Determine the [X, Y] coordinate at the center of the cell enclosing the given text.  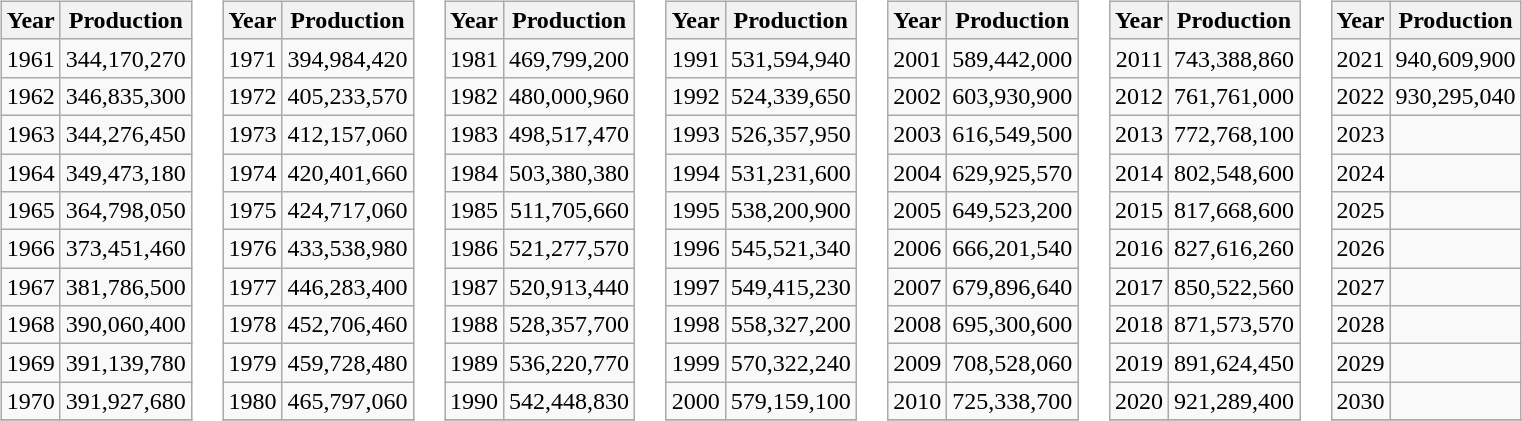
542,448,830 [570, 401]
1996 [696, 249]
891,624,450 [1234, 363]
2013 [1138, 134]
549,415,230 [790, 287]
2021 [1360, 58]
1987 [474, 287]
381,786,500 [126, 287]
469,799,200 [570, 58]
2030 [1360, 401]
446,283,400 [348, 287]
1977 [252, 287]
603,930,900 [1012, 96]
2029 [1360, 363]
1963 [30, 134]
2008 [918, 325]
1974 [252, 173]
2007 [918, 287]
465,797,060 [348, 401]
2016 [1138, 249]
364,798,050 [126, 211]
531,231,600 [790, 173]
1975 [252, 211]
2011 [1138, 58]
761,761,000 [1234, 96]
802,548,600 [1234, 173]
1969 [30, 363]
1984 [474, 173]
2028 [1360, 325]
1983 [474, 134]
827,616,260 [1234, 249]
420,401,660 [348, 173]
2004 [918, 173]
391,927,680 [126, 401]
373,451,460 [126, 249]
1985 [474, 211]
2012 [1138, 96]
817,668,600 [1234, 211]
433,538,980 [348, 249]
649,523,200 [1012, 211]
528,357,700 [570, 325]
452,706,460 [348, 325]
1966 [30, 249]
2017 [1138, 287]
695,300,600 [1012, 325]
772,768,100 [1234, 134]
2010 [918, 401]
1993 [696, 134]
570,322,240 [790, 363]
391,139,780 [126, 363]
1964 [30, 173]
545,521,340 [790, 249]
1988 [474, 325]
2009 [918, 363]
1968 [30, 325]
2026 [1360, 249]
1979 [252, 363]
2003 [918, 134]
1989 [474, 363]
589,442,000 [1012, 58]
2005 [918, 211]
2024 [1360, 173]
930,295,040 [1456, 96]
1994 [696, 173]
2001 [918, 58]
498,517,470 [570, 134]
1972 [252, 96]
708,528,060 [1012, 363]
2006 [918, 249]
666,201,540 [1012, 249]
871,573,570 [1234, 325]
2000 [696, 401]
520,913,440 [570, 287]
1978 [252, 325]
2019 [1138, 363]
1992 [696, 96]
524,339,650 [790, 96]
1995 [696, 211]
1990 [474, 401]
1967 [30, 287]
511,705,660 [570, 211]
526,357,950 [790, 134]
2023 [1360, 134]
394,984,420 [348, 58]
850,522,560 [1234, 287]
2020 [1138, 401]
1980 [252, 401]
616,549,500 [1012, 134]
629,925,570 [1012, 173]
725,338,700 [1012, 401]
2022 [1360, 96]
424,717,060 [348, 211]
1961 [30, 58]
579,159,100 [790, 401]
459,728,480 [348, 363]
346,835,300 [126, 96]
1986 [474, 249]
412,157,060 [348, 134]
480,000,960 [570, 96]
1981 [474, 58]
1962 [30, 96]
1970 [30, 401]
2025 [1360, 211]
536,220,770 [570, 363]
1998 [696, 325]
558,327,200 [790, 325]
743,388,860 [1234, 58]
2014 [1138, 173]
679,896,640 [1012, 287]
2015 [1138, 211]
1965 [30, 211]
521,277,570 [570, 249]
1976 [252, 249]
344,170,270 [126, 58]
503,380,380 [570, 173]
921,289,400 [1234, 401]
405,233,570 [348, 96]
1982 [474, 96]
538,200,900 [790, 211]
1991 [696, 58]
1999 [696, 363]
390,060,400 [126, 325]
1997 [696, 287]
531,594,940 [790, 58]
2027 [1360, 287]
940,609,900 [1456, 58]
2018 [1138, 325]
349,473,180 [126, 173]
1971 [252, 58]
1973 [252, 134]
344,276,450 [126, 134]
2002 [918, 96]
